From the cell containing the given text, extract its center point as [X, Y] coordinate. 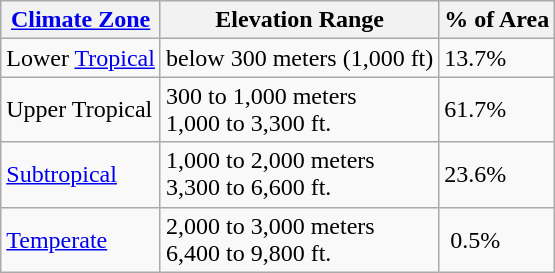
61.7% [497, 110]
% of Area [497, 20]
300 to 1,000 meters1,000 to 3,300 ft. [299, 110]
Climate Zone [81, 20]
13.7% [497, 58]
Temperate [81, 240]
below 300 meters (1,000 ft) [299, 58]
23.6% [497, 174]
Lower Tropical [81, 58]
Upper Tropical [81, 110]
0.5% [497, 240]
2,000 to 3,000 meters6,400 to 9,800 ft. [299, 240]
Elevation Range [299, 20]
Subtropical [81, 174]
1,000 to 2,000 meters3,300 to 6,600 ft. [299, 174]
